Detect which cell encompasses the target text, then output its [X, Y] center coordinate. 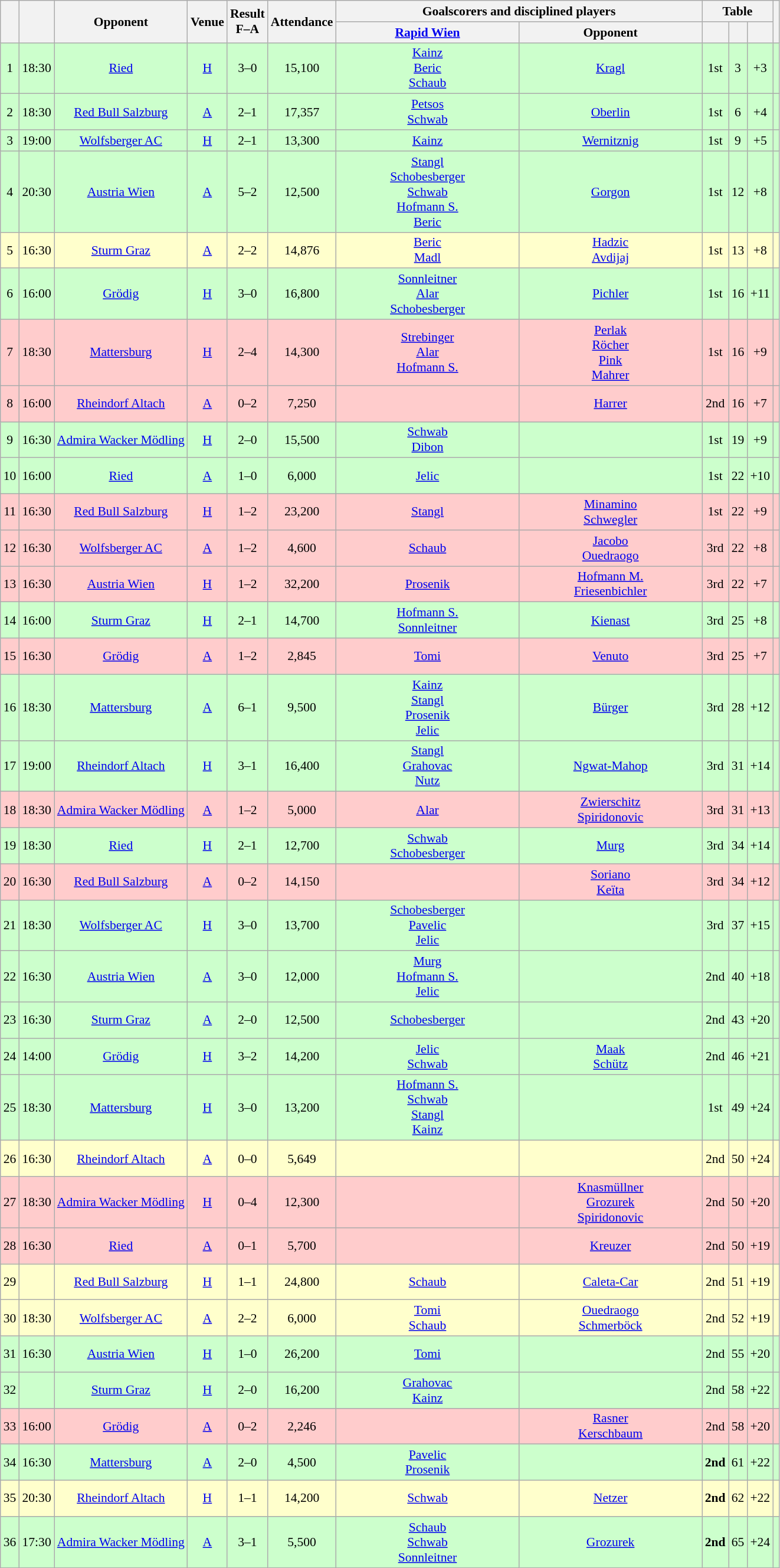
3–2 [248, 1057]
Hofmann S. Sonnleitner [427, 620]
5–2 [248, 192]
Zwierschitz Spiridonovic [611, 810]
12,300 [302, 1202]
61 [738, 1463]
+4 [760, 112]
51 [738, 1282]
23,200 [302, 512]
5,700 [302, 1246]
6–1 [248, 707]
Ouedraogo Schmerböck [611, 1318]
65 [738, 1542]
Murg Hofmann S. Jelic [427, 976]
15,100 [302, 68]
Rasner Kerschbaum [611, 1426]
21 [10, 926]
23 [10, 1020]
Schwab [427, 1498]
Ngwat-Mahop [611, 766]
35 [10, 1498]
+13 [760, 810]
Kainz Stangl Prosenik Jelic [427, 707]
Tomi Schaub [427, 1318]
Jelic Schwab [427, 1057]
0–4 [248, 1202]
Gorgon [611, 192]
15,500 [302, 439]
+10 [760, 476]
43 [738, 1020]
+18 [760, 976]
Sonnleitner Alar Schobesberger [427, 294]
14,876 [302, 250]
36 [10, 1542]
Kreuzer [611, 1246]
26,200 [302, 1354]
Pavelic Prosenik [427, 1463]
5,000 [302, 810]
Stangl Grahovac Nutz [427, 766]
Schwab Dibon [427, 439]
Petsos Schwab [427, 112]
4,500 [302, 1463]
Maak Schütz [611, 1057]
15 [10, 656]
46 [738, 1057]
16,200 [302, 1390]
Grozurek [611, 1542]
Hadzic Avdijaj [611, 250]
32 [10, 1390]
Schaub Schwab Sonnleitner [427, 1542]
40 [738, 976]
52 [738, 1318]
Jelic [427, 476]
Perlak Röcher Pink Mahrer [611, 352]
7,250 [302, 404]
0–1 [248, 1246]
Wernitznig [611, 141]
1 [10, 68]
10 [10, 476]
+11 [760, 294]
2,845 [302, 656]
17 [10, 766]
+21 [760, 1057]
14,150 [302, 882]
Beric Madl [427, 250]
Harrer [611, 404]
Hofmann S. Schwab Stangl Kainz [427, 1108]
13,300 [302, 141]
ResultF–A [248, 21]
29 [10, 1282]
5,500 [302, 1542]
Hofmann M. Friesenbichler [611, 584]
14 [10, 620]
5,649 [302, 1158]
Murg [611, 845]
Oberlin [611, 112]
Kienast [611, 620]
49 [738, 1108]
Caleta-Car [611, 1282]
Strebinger Alar Hofmann S. [427, 352]
26 [10, 1158]
2 [10, 112]
Table [738, 11]
9,500 [302, 707]
0–0 [248, 1158]
4,600 [302, 548]
+15 [760, 926]
Stangl Schobesberger Schwab Hofmann S. Beric [427, 192]
30 [10, 1318]
12,000 [302, 976]
+5 [760, 141]
Pichler [611, 294]
18 [10, 810]
7 [10, 352]
8 [10, 404]
Prosenik [427, 584]
Alar [427, 810]
11 [10, 512]
Attendance [302, 21]
+3 [760, 68]
13,700 [302, 926]
17,357 [302, 112]
Bürger [611, 707]
Soriano Keïta [611, 882]
Schwab Schobesberger [427, 845]
32,200 [302, 584]
Knasmüllner Grozurek Spiridonovic [611, 1202]
55 [738, 1354]
62 [738, 1498]
Jacobo Ouedraogo [611, 548]
14:00 [37, 1057]
Venuto [611, 656]
Minamino Schwegler [611, 512]
16,400 [302, 766]
16,800 [302, 294]
Goalscorers and disciplined players [519, 11]
Schobesberger Pavelic Jelic [427, 926]
14,700 [302, 620]
Grahovac Kainz [427, 1390]
4 [10, 192]
27 [10, 1202]
Stangl [427, 512]
37 [738, 926]
2,246 [302, 1426]
Venue [208, 21]
Netzer [611, 1498]
Kainz Beric Schaub [427, 68]
Rapid Wien [427, 32]
24 [10, 1057]
13,200 [302, 1108]
5 [10, 250]
Kainz [427, 141]
12,700 [302, 845]
Kragl [611, 68]
20 [10, 882]
24,800 [302, 1282]
Schobesberger [427, 1020]
14,300 [302, 352]
33 [10, 1426]
17:30 [37, 1542]
2–4 [248, 352]
